Return (X, Y) of the center of cell containing provided text 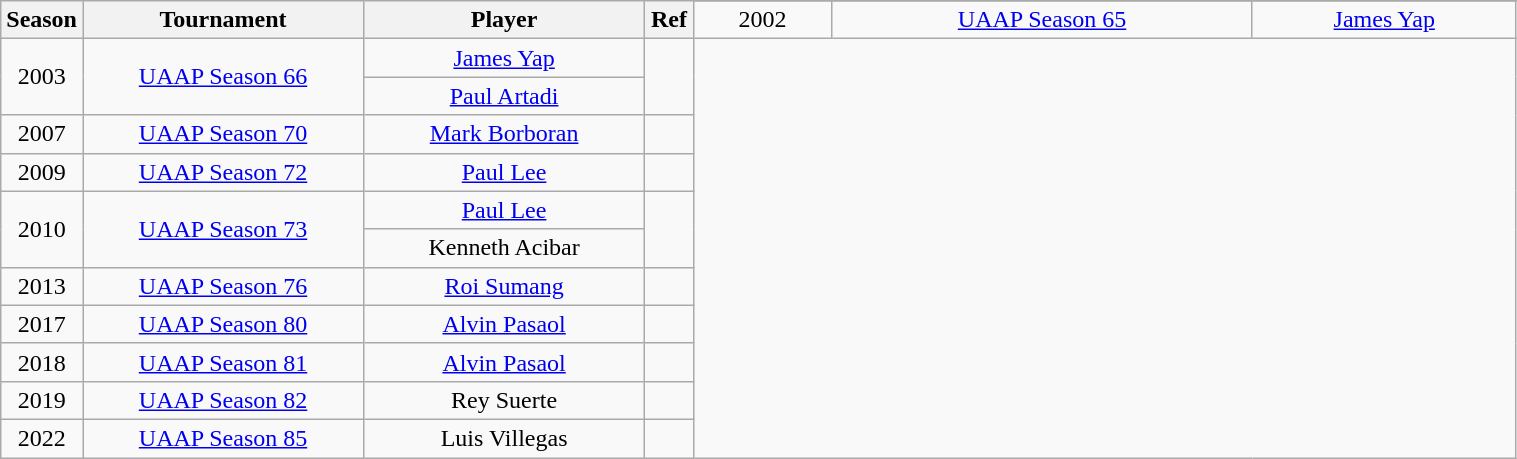
UAAP Season 76 (222, 286)
2018 (42, 362)
UAAP Season 65 (1042, 20)
2010 (42, 229)
Ref (670, 20)
Player (504, 20)
Luis Villegas (504, 438)
Paul Artadi (504, 96)
Tournament (222, 20)
2022 (42, 438)
UAAP Season 70 (222, 134)
2003 (42, 77)
2017 (42, 324)
Roi Sumang (504, 286)
Kenneth Acibar (504, 248)
2007 (42, 134)
2019 (42, 400)
UAAP Season 81 (222, 362)
2002 (762, 20)
UAAP Season 72 (222, 172)
UAAP Season 73 (222, 229)
UAAP Season 80 (222, 324)
Season (42, 20)
2013 (42, 286)
Rey Suerte (504, 400)
UAAP Season 85 (222, 438)
Mark Borboran (504, 134)
UAAP Season 66 (222, 77)
UAAP Season 82 (222, 400)
2009 (42, 172)
